Pinpoint the cell where the given text exists, returning its [x, y] midpoint coordinate. 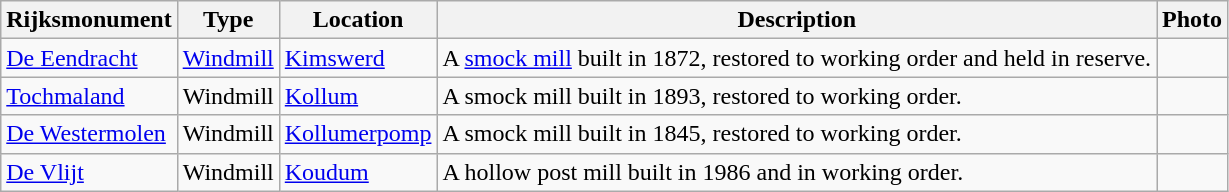
Type [228, 20]
A hollow post mill built in 1986 and in working order. [797, 172]
Kimswerd [358, 58]
Location [358, 20]
Kollum [358, 96]
Rijksmonument [89, 20]
Photo [1192, 20]
De Vlijt [89, 172]
De Westermolen [89, 134]
Tochmaland [89, 96]
Kollumerpomp [358, 134]
De Eendracht [89, 58]
Description [797, 20]
Koudum [358, 172]
A smock mill built in 1872, restored to working order and held in reserve. [797, 58]
A smock mill built in 1893, restored to working order. [797, 96]
A smock mill built in 1845, restored to working order. [797, 134]
